Return (X, Y) of the center of cell containing provided text 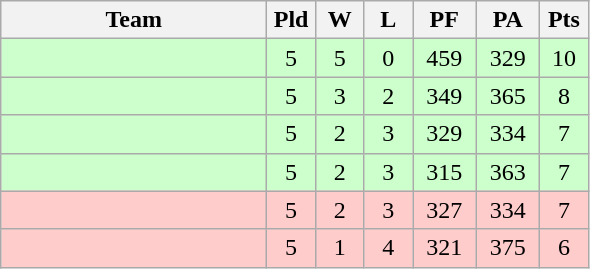
10 (564, 58)
375 (508, 248)
315 (444, 172)
327 (444, 210)
6 (564, 248)
PF (444, 20)
Pld (292, 20)
0 (388, 58)
L (388, 20)
W (340, 20)
349 (444, 96)
459 (444, 58)
363 (508, 172)
365 (508, 96)
Team (134, 20)
1 (340, 248)
8 (564, 96)
PA (508, 20)
4 (388, 248)
Pts (564, 20)
321 (444, 248)
